Output the [x, y] coordinate of the center of the cell containing the given text.  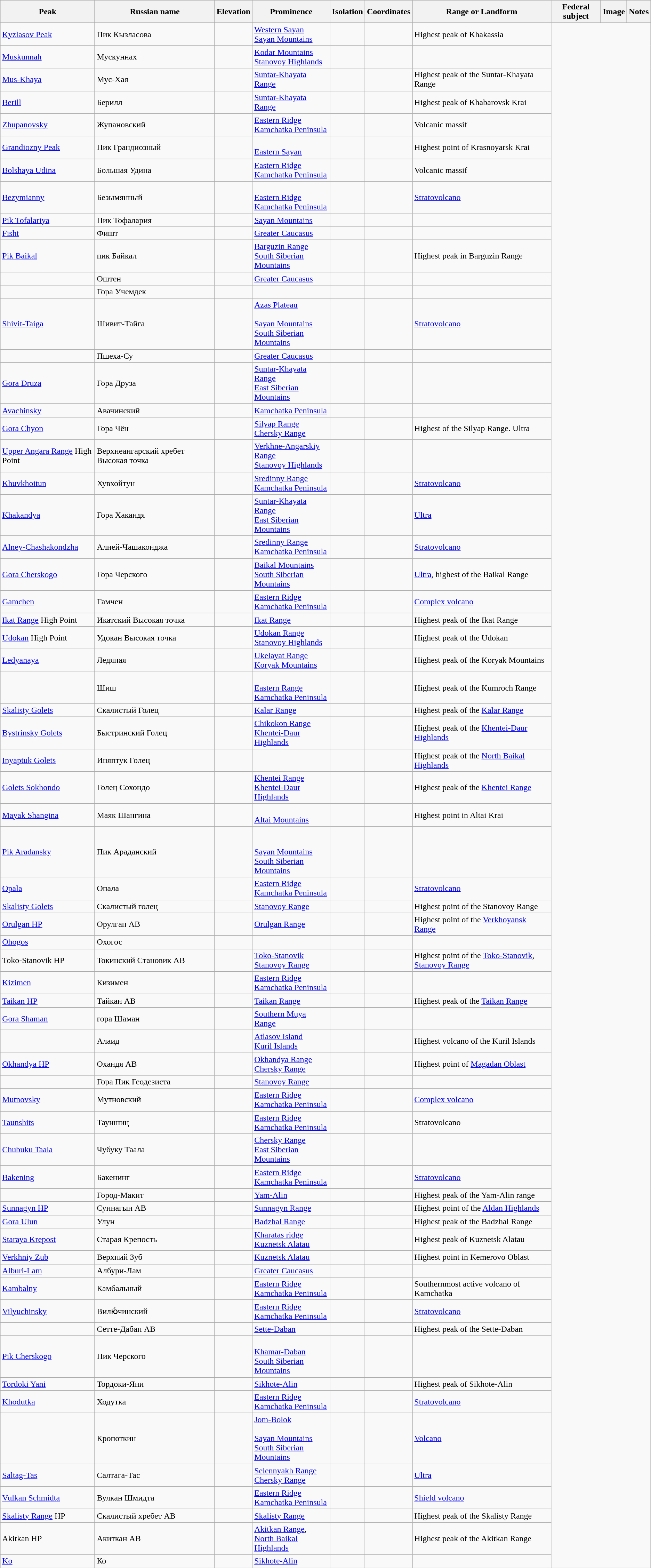
Gora Cherskogo [48, 574]
Highest peak of Khakassia [482, 34]
Highest peak of the Khentei Range [482, 788]
Опала [155, 889]
Altai Mountains [291, 815]
Gora Shaman [48, 1019]
Image [614, 12]
Highest of the Silyap Range. Ultra [482, 429]
Highest peak of the Udokan [482, 637]
Пик Араданский [155, 852]
Оштен [155, 279]
Гора Черского [155, 574]
Orulgan HP [48, 924]
Highest peak of the Koryak Mountains [482, 660]
Sayan Mountains [291, 220]
Старая Крепость [155, 1239]
Upper Angara Range High Point [48, 456]
Пшеха-Су [155, 356]
Udokan RangeStanovoy Highlands [291, 637]
Тауншиц [155, 1122]
пик Байкал [155, 256]
Kizimen [48, 982]
Тордоки-Яни [155, 1384]
Ikat Range High Point [48, 620]
Peak [48, 12]
Авачинский [155, 411]
Bystrinsky Golets [48, 733]
Highest point of the Stanovoy Range [482, 906]
Гора Друза [155, 383]
Сетте-Дабан АВ [155, 1329]
Jom-BolokSayan MountainsSouth Siberian Mountains [291, 1439]
Isolation [347, 12]
Быстринский Голец [155, 733]
Мус-Хая [155, 79]
Prominence [291, 12]
Volcano [482, 1439]
Mus-Khaya [48, 79]
Highest peak of the Skalisty Range [482, 1516]
Мускуннах [155, 57]
Taunshits [48, 1122]
Ходутка [155, 1402]
Eastern Sayan [291, 148]
Notes [639, 12]
Хувхойтун [155, 483]
Pik Aradansky [48, 852]
Highest peak of the Kumroch Range [482, 687]
Ultra, highest of the Baikal Range [482, 574]
Western SayanSayan Mountains [291, 34]
Охандя АВ [155, 1064]
Маяк Шангина [155, 815]
Tordoki Yani [48, 1384]
Silyap RangeChersky Range [291, 429]
Mayak Shangina [48, 815]
Sunnagyn Range [291, 1208]
Highest peak of the Taikan Range [482, 1001]
Жупановский [155, 125]
Улун [155, 1221]
Bolshaya Udina [48, 170]
Gamchen [48, 602]
Taikan HP [48, 1001]
Пик Грандиозный [155, 148]
Камбальный [155, 1289]
Baikal MountainsSouth Siberian Mountains [291, 574]
Toko-Stanovik HP [48, 960]
Охогос [155, 942]
Шиш [155, 687]
Sunnagyn HP [48, 1208]
Taikan Range [291, 1001]
Гора Чён [155, 429]
Ikat Range [291, 620]
Okhandya RangeChersky Range [291, 1064]
Токинский Становик АВ [155, 960]
Saltag-Tas [48, 1475]
Alney-Chashakondzha [48, 547]
Akitkan Range,North Baikal Highlands [291, 1538]
Гора Учемдек [155, 292]
Скалистый голец [155, 906]
Highest peak of Sikhote-Alin [482, 1384]
Verkhniy Zub [48, 1257]
Berill [48, 102]
Gora Chyon [48, 429]
Безымянный [155, 197]
Vilyuchinsky [48, 1311]
Бакенинг [155, 1177]
Mutnovsky [48, 1100]
Икатский Высокая точка [155, 620]
Албури-Лам [155, 1271]
Southernmost active volcano of Kamchatka [482, 1289]
Chubuku Taala [48, 1150]
Federal subject [576, 12]
Highest peak of the Ikat Range [482, 620]
Azas PlateauSayan MountainsSouth Siberian Mountains [291, 324]
Bakening [48, 1177]
Ohogos [48, 942]
Орулган АВ [155, 924]
Range or Landform [482, 12]
Алней-Чашаконджа [155, 547]
Gora Druza [48, 383]
Highest peak of the Khentei-Daur Highlands [482, 733]
Toko-Stanovik Stanovoy Range [291, 960]
Southern Muya Range [291, 1019]
Avachinsky [48, 411]
Khodutka [48, 1402]
Muskunnah [48, 57]
Верхний Зуб [155, 1257]
Russian name [155, 12]
Zhupanovsky [48, 125]
Vulkan Schmidta [48, 1498]
Highest point of the Toko-Stanovik, Stanovoy Range [482, 960]
Kyzlasov Peak [48, 34]
Кропоткин [155, 1439]
Берилл [155, 102]
Иняптук Голец [155, 761]
Grandiozny Peak [48, 148]
Pik Cherskogo [48, 1356]
Akitkan HP [48, 1538]
Кизимен [155, 982]
Ko [48, 1561]
Highest peak of the North Baikal Highlands [482, 761]
Golets Sokhondo [48, 788]
Kuznetsk Alatau [291, 1257]
Highest peak of the Akitkan Range [482, 1538]
Highest peak of Khabarovsk Krai [482, 102]
Verkhne-Angarskiy RangeStanovoy Highlands [291, 456]
Sette-Daban [291, 1329]
Вулкан Шмидта [155, 1498]
Highest peak of the Yam-Alin range [482, 1195]
Kharatas ridgeKuznetsk Alatau [291, 1239]
Ledyanaya [48, 660]
Highest peak in Barguzin Range [482, 256]
Суннагын АВ [155, 1208]
Fisht [48, 233]
Тайкан АВ [155, 1001]
Highest peak of the Suntar-Khayata Range [482, 79]
Barguzin RangeSouth Siberian Mountains [291, 256]
Highest volcano of the Kuril Islands [482, 1041]
Kamchatka Peninsula [291, 411]
Inyaptuk Golets [48, 761]
Мутновский [155, 1100]
Coordinates [388, 12]
Eastern RangeKamchatka Peninsula [291, 687]
Гамчен [155, 602]
Sayan MountainsSouth Siberian Mountains [291, 852]
Alburi-Lam [48, 1271]
Chikokon RangeKhentei-Daur Highlands [291, 733]
Badzhal Range [291, 1221]
Highest peak of the Kalar Range [482, 710]
Пик Кызласова [155, 34]
Staraya Krepost [48, 1239]
Ледяная [155, 660]
Khamar-DabanSouth Siberian Mountains [291, 1356]
Opala [48, 889]
Верхнеангарский хребет Высокая точка [155, 456]
Гора Пик Геодезиста [155, 1082]
Highest point of the Verkhoyansk Range [482, 924]
Bezymianny [48, 197]
Gora Ulun [48, 1221]
Highest peak of Kuznetsk Alatau [482, 1239]
Yam-Alin [291, 1195]
Алаид [155, 1041]
Highest point of Magadan Oblast [482, 1064]
Пик Тофалария [155, 220]
Удокан Высокая точка [155, 637]
Голец Сохондо [155, 788]
Пик Черского [155, 1356]
Khakandya [48, 515]
Гора Хакандя [155, 515]
Kambalny [48, 1289]
Шивит-Тайга [155, 324]
гора Шаман [155, 1019]
Салтага-Тас [155, 1475]
Город-Макит [155, 1195]
Pik Baikal [48, 256]
Khentei RangeKhentei-Daur Highlands [291, 788]
Skalisty Range HP [48, 1516]
Скалистый хребет АВ [155, 1516]
Акиткан АВ [155, 1538]
Большая Удина [155, 170]
Chersky RangeEast Siberian Mountains [291, 1150]
Kalar Range [291, 710]
Shield volcano [482, 1498]
Okhandya HP [48, 1064]
Скалистый Голец [155, 710]
Khuvkhoitun [48, 483]
Ukelayat RangeKoryak Mountains [291, 660]
Atlasov IslandKuril Islands [291, 1041]
Highest peak of the Sette-Daban [482, 1329]
Ко [155, 1561]
Highest point in Altai Krai [482, 815]
Чубуку Таала [155, 1150]
Skalisty Range [291, 1516]
Highest point in Kemerovo Oblast [482, 1257]
Highest peak of the Badzhal Range [482, 1221]
Shivit-Taiga [48, 324]
Вилю́чинский [155, 1311]
Orulgan Range [291, 924]
Фишт [155, 233]
Udokan High Point [48, 637]
Highest point of the Aldan Highlands [482, 1208]
Highest point of Krasnoyarsk Krai [482, 148]
Elevation [233, 12]
Kodar MountainsStanovoy Highlands [291, 57]
Selennyakh RangeChersky Range [291, 1475]
Pik Tofalariya [48, 220]
